Detect which cell encompasses the target text, then output its (X, Y) center coordinate. 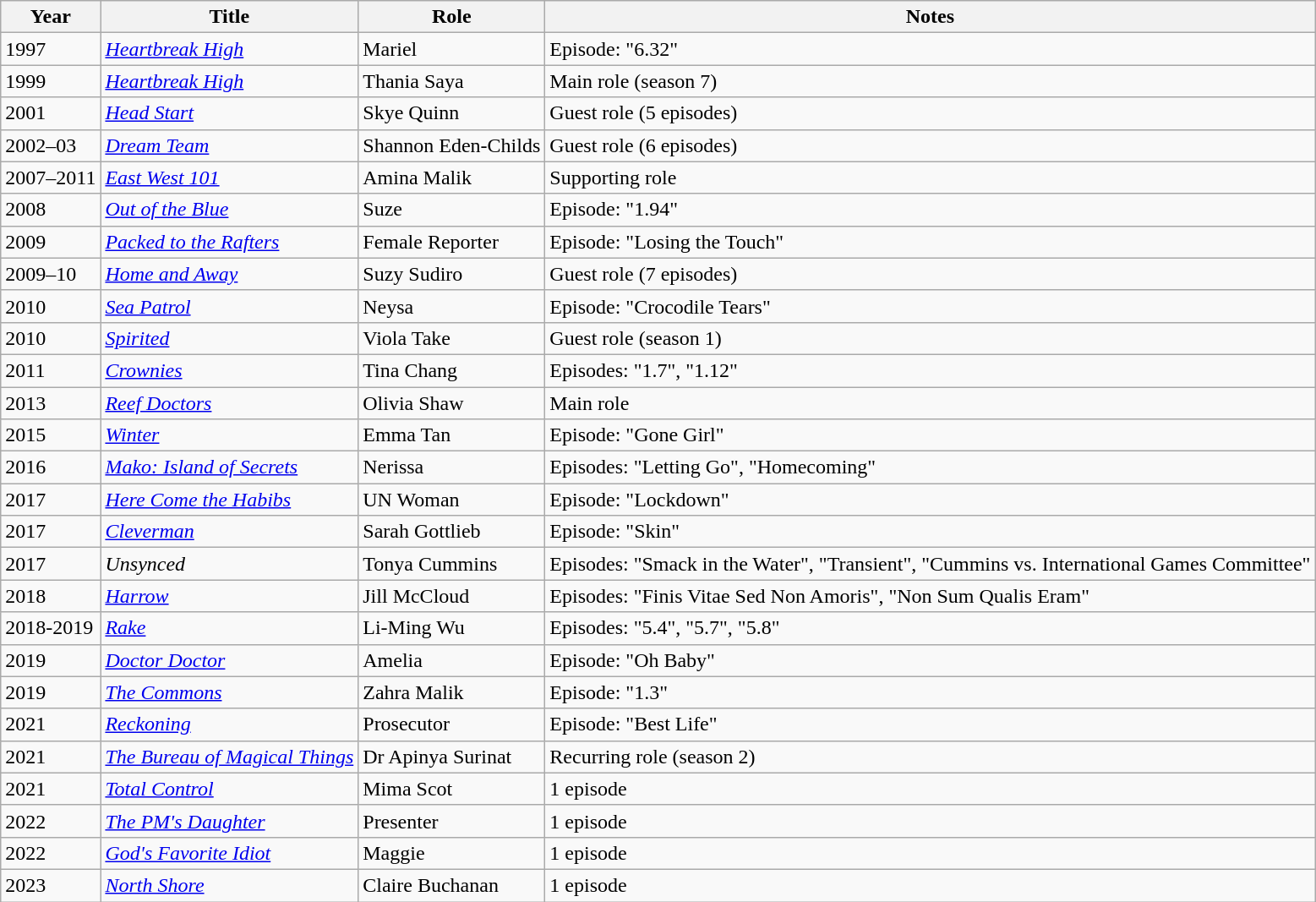
Guest role (season 1) (930, 338)
2013 (51, 403)
Amelia (451, 660)
Total Control (230, 789)
Episode: "Crocodile Tears" (930, 306)
2023 (51, 885)
Skye Quinn (451, 113)
2016 (51, 467)
Sarah Gottlieb (451, 532)
Female Reporter (451, 242)
Guest role (5 episodes) (930, 113)
Emma Tan (451, 435)
The Bureau of Magical Things (230, 757)
The PM's Daughter (230, 821)
Shannon Eden-Childs (451, 145)
Out of the Blue (230, 210)
Episodes: "Smack in the Water", "Transient", "Cummins vs. International Games Committee" (930, 564)
Suze (451, 210)
North Shore (230, 885)
Prosecutor (451, 724)
Spirited (230, 338)
Episodes: "5.4", "5.7", "5.8" (930, 628)
Doctor Doctor (230, 660)
Episode: "1.3" (930, 692)
Supporting role (930, 178)
2009 (51, 242)
Mima Scot (451, 789)
Episode: "Best Life" (930, 724)
Neysa (451, 306)
2007–2011 (51, 178)
Role (451, 17)
Episodes: "Letting Go", "Homecoming" (930, 467)
Episode: "Skin" (930, 532)
Main role (930, 403)
Episode: "Oh Baby" (930, 660)
Claire Buchanan (451, 885)
Home and Away (230, 274)
Tonya Cummins (451, 564)
2018 (51, 596)
Tina Chang (451, 370)
Cleverman (230, 532)
2018-2019 (51, 628)
Packed to the Rafters (230, 242)
Reef Doctors (230, 403)
1999 (51, 81)
Guest role (7 episodes) (930, 274)
UN Woman (451, 500)
Maggie (451, 853)
The Commons (230, 692)
Olivia Shaw (451, 403)
Episode: "1.94" (930, 210)
Main role (season 7) (930, 81)
2001 (51, 113)
Year (51, 17)
Presenter (451, 821)
Reckoning (230, 724)
Guest role (6 episodes) (930, 145)
Rake (230, 628)
2015 (51, 435)
Title (230, 17)
Mariel (451, 49)
Li-Ming Wu (451, 628)
Nerissa (451, 467)
Thania Saya (451, 81)
Episodes: "Finis Vitae Sed Non Amoris", "Non Sum Qualis Eram" (930, 596)
Notes (930, 17)
1997 (51, 49)
Suzy Sudiro (451, 274)
Episode: "Gone Girl" (930, 435)
Mako: Island of Secrets (230, 467)
Jill McCloud (451, 596)
Winter (230, 435)
2008 (51, 210)
Episode: "Lockdown" (930, 500)
2002–03 (51, 145)
Unsynced (230, 564)
Episode: "6.32" (930, 49)
2011 (51, 370)
Here Come the Habibs (230, 500)
Recurring role (season 2) (930, 757)
Episodes: "1.7", "1.12" (930, 370)
Zahra Malik (451, 692)
Episode: "Losing the Touch" (930, 242)
Dream Team (230, 145)
Sea Patrol (230, 306)
Amina Malik (451, 178)
Dr Apinya Surinat (451, 757)
Head Start (230, 113)
2009–10 (51, 274)
East West 101 (230, 178)
Viola Take (451, 338)
Harrow (230, 596)
Crownies (230, 370)
God's Favorite Idiot (230, 853)
